Scan for the cell matching the given text and deliver its (x, y) coordinate at center. 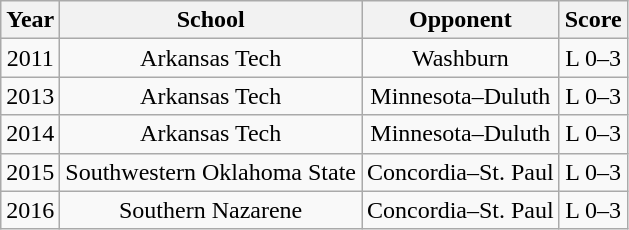
2013 (30, 96)
2011 (30, 58)
Opponent (461, 20)
Southwestern Oklahoma State (211, 172)
2015 (30, 172)
School (211, 20)
2016 (30, 210)
Year (30, 20)
Washburn (461, 58)
2014 (30, 134)
Southern Nazarene (211, 210)
Score (593, 20)
